Search for the cell housing the specified text and yield its [X, Y] center coordinate. 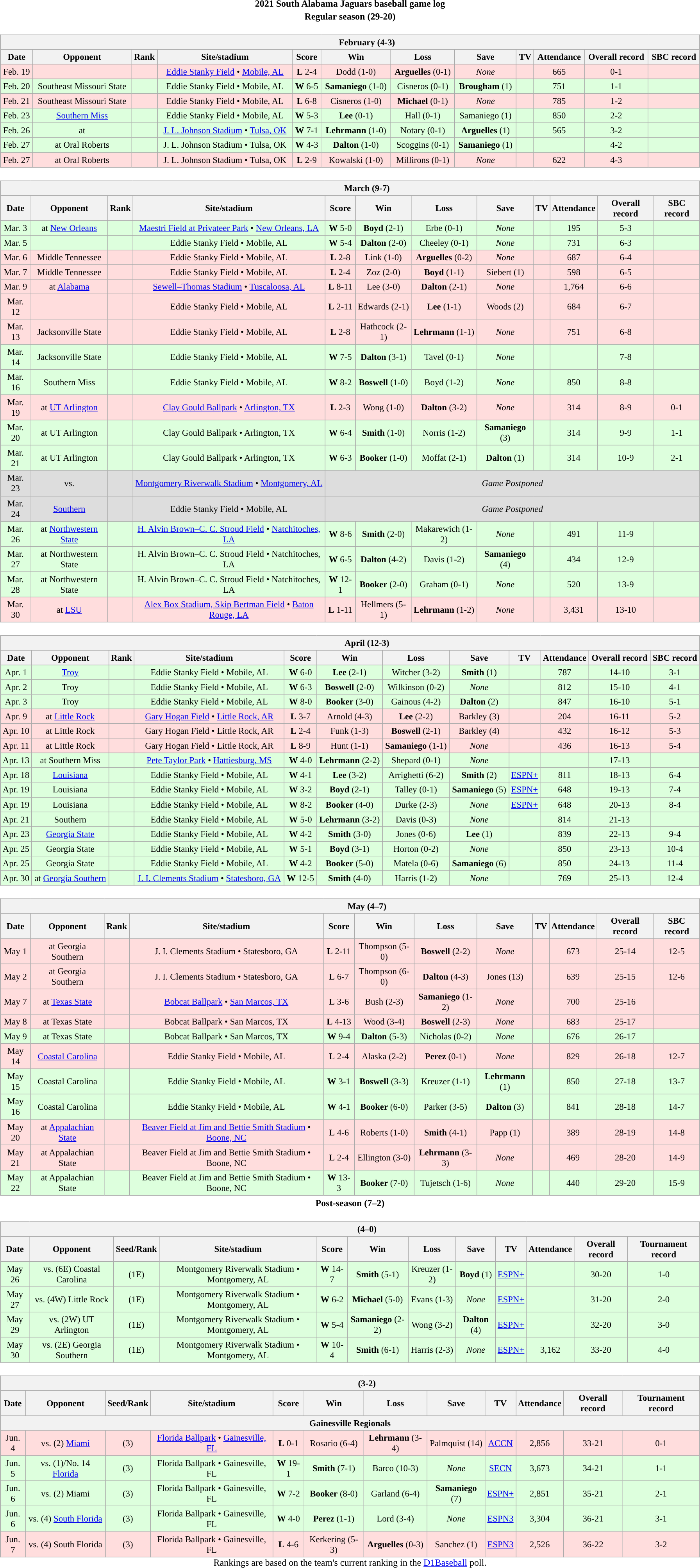
Mar. 5 [16, 243]
3,673 [540, 1468]
26-17 [625, 1037]
L 0-1 [288, 1443]
13-10 [626, 610]
4-3 [616, 160]
12-9 [626, 559]
Thompson (5-0) [384, 951]
W 14-7 [332, 1274]
14-10 [620, 672]
Funk (1-3) [349, 731]
17-13 [620, 760]
at LSU [70, 610]
Mar. 23 [16, 483]
195 [574, 228]
Nicholas (0-2) [446, 1037]
May (4–7) [350, 906]
Kowalski (1-0) [356, 160]
W 6-0 [300, 672]
Booker (7-0) [384, 1182]
W 10-4 [332, 1350]
Cisneros (0-1) [423, 86]
May 27 [15, 1300]
Smith (1-0) [384, 433]
9-9 [626, 433]
May 21 [16, 1157]
22-13 [620, 834]
Boyd (1-2) [444, 382]
Boswell (3-3) [384, 1082]
15-10 [620, 687]
Lee (0-1) [356, 116]
31-20 [601, 1300]
W 8-6 [341, 534]
Smith (2) [479, 775]
Garland (6-4) [395, 1493]
vs. [70, 483]
Arrighetti (6-2) [416, 775]
Apr. 18 [16, 775]
1-2 [616, 101]
Boswell (2-2) [446, 951]
Samaniego (6) [479, 863]
Samaniego (7) [456, 1493]
Mar. 3 [16, 228]
Barkley (4) [479, 731]
Alex Box Stadium, Skip Bertman Field • Baton Rouge, LA [229, 610]
Notary (0-1) [423, 131]
8-9 [626, 408]
Wilkinson (0-2) [416, 687]
Lord (3-4) [395, 1519]
L 6-8 [307, 101]
Dalton (1) [505, 458]
L 2-9 [307, 160]
11-4 [675, 863]
Davis (1-2) [444, 559]
Wong (1-0) [384, 408]
Scoggins (0-1) [423, 145]
L 8-9 [300, 746]
36-22 [593, 1544]
7-4 [675, 790]
Dalton (4-3) [446, 977]
Pete Taylor Park • Hattiesburg, MS [209, 760]
491 [574, 534]
May 26 [15, 1274]
May 29 [15, 1325]
Bush (2-3) [384, 1002]
Smith (3-0) [349, 834]
Feb. 26 [17, 131]
10-9 [626, 458]
Apr. 13 [16, 760]
700 [573, 1002]
7-8 [626, 357]
436 [564, 746]
769 [564, 878]
Boyd (1-1) [444, 272]
36-21 [593, 1519]
vs. (2W) UT Arlington [72, 1325]
Apr. 21 [16, 819]
26-18 [625, 1057]
Link (1-0) [384, 257]
Jones (13) [505, 977]
33-21 [593, 1443]
Hathcock (2-1) [384, 332]
35-21 [593, 1493]
ACCN [500, 1443]
May 8 [16, 1022]
L 8-11 [341, 287]
598 [574, 272]
25-15 [625, 977]
673 [573, 951]
W 3-2 [300, 790]
May 22 [16, 1182]
Booker (1-0) [384, 458]
10-4 [675, 849]
Millirons (0-1) [423, 160]
Dalton (2) [479, 702]
W 9-4 [339, 1037]
Samaniego (5) [479, 790]
440 [573, 1182]
29-20 [625, 1182]
28-18 [625, 1107]
622 [559, 160]
Mar. 30 [16, 610]
Mar. 16 [16, 382]
L 1-11 [341, 610]
Barco (10-3) [395, 1468]
W 3-1 [339, 1082]
W 12-1 [341, 585]
March (9-7) [350, 188]
Perez (1-1) [334, 1519]
May 2 [16, 977]
Smith (5-1) [378, 1274]
5-4 [675, 746]
13-7 [677, 1082]
Samaniego (1-2) [446, 1002]
Lee (2-1) [349, 672]
W 12-5 [300, 878]
Mar. 6 [16, 257]
at New Orleans [70, 228]
Boswell (1-0) [384, 382]
14-8 [677, 1132]
Mar. 26 [16, 534]
13-9 [626, 585]
vs. (4W) Little Rock [72, 1300]
21-13 [620, 819]
W 7-5 [341, 357]
Talley (0-1) [416, 790]
Lehrmann (3-4) [395, 1443]
Arguelles (0-3) [395, 1544]
Roberts (1-0) [384, 1132]
811 [564, 775]
Lehrmann (1-2) [444, 610]
Mar. 9 [16, 287]
Mar. 28 [16, 585]
Papp (1) [505, 1132]
Lee (1) [479, 834]
W 5-3 [307, 116]
25-14 [625, 951]
Lehrmann (1-0) [356, 131]
Booker (5-0) [349, 863]
Lee (2-2) [416, 716]
May 16 [16, 1107]
W 8-0 [300, 702]
Arguelles (0-1) [423, 72]
May 14 [16, 1057]
3,162 [550, 1350]
Mar. 12 [16, 306]
12-5 [677, 951]
25-16 [625, 1002]
Dalton (2-1) [444, 287]
W 7-1 [307, 131]
2-0 [664, 1300]
469 [573, 1157]
14-7 [677, 1107]
Boswell (2-1) [416, 731]
1,764 [574, 287]
Mar. 14 [16, 357]
at Alabama [70, 287]
May 30 [15, 1350]
25-17 [625, 1022]
Boswell (2-0) [349, 687]
Jun. 7 [13, 1544]
841 [573, 1107]
Smith (6-1) [378, 1350]
L 3-7 [300, 716]
Mar. 13 [16, 332]
Apr. 23 [16, 834]
Sewell–Thomas Stadium • Tuscaloosa, AL [229, 287]
Samaniego (4) [505, 559]
787 [564, 672]
Apr. 9 [16, 716]
812 [564, 687]
16-11 [620, 716]
829 [573, 1057]
Smith (2-0) [384, 534]
25-13 [620, 878]
Smith (1) [479, 672]
Samaniego (2-2) [378, 1325]
Mar. 27 [16, 559]
Sanchez (1) [456, 1544]
Brougham (1) [486, 86]
Davis (0-3) [416, 819]
3,304 [540, 1519]
Arguelles (0-2) [444, 257]
Dalton (4) [476, 1325]
Booker (8-0) [334, 1493]
847 [564, 702]
8-4 [675, 805]
432 [564, 731]
Lehrmann (1) [505, 1082]
676 [573, 1037]
14-9 [677, 1157]
Boyd (3-1) [349, 849]
Barkley (3) [479, 716]
28-19 [625, 1132]
Apr. 11 [16, 746]
28-20 [625, 1157]
Lehrmann (3-3) [446, 1157]
L 6-7 [339, 977]
May 15 [16, 1082]
16-12 [620, 731]
Feb. 21 [17, 101]
Apr. 3 [16, 702]
Hall (0-1) [423, 116]
Booker (6-0) [384, 1107]
April (12-3) [350, 643]
32-20 [601, 1325]
Dalton (3-1) [384, 357]
731 [574, 243]
389 [573, 1132]
Makarewich (1-2) [444, 534]
W 7-2 [288, 1493]
L 3-6 [339, 1002]
2,851 [540, 1493]
Kreuzer (1-1) [446, 1082]
(4–0) [350, 1229]
665 [559, 72]
Jun. 4 [13, 1443]
Mar. 20 [16, 433]
Jones (0-6) [416, 834]
34-21 [593, 1468]
Apr. 2 [16, 687]
Boswell (2-3) [446, 1022]
6-8 [626, 332]
30-20 [601, 1274]
12-4 [675, 878]
4-2 [616, 145]
Hunt (1-1) [349, 746]
Booker (3-0) [349, 702]
Hellmers (5-1) [384, 610]
Dalton (2-0) [384, 243]
Apr. 10 [16, 731]
Mar. 19 [16, 408]
Mar. 7 [16, 272]
Lee (1-1) [444, 306]
Lehrmann (1-1) [444, 332]
520 [574, 585]
Durke (2-3) [416, 805]
Boyd (1) [476, 1274]
vs. (6E) Coastal Carolina [72, 1274]
Dalton (4-2) [384, 559]
Perez (0-1) [446, 1057]
W 19-1 [288, 1468]
6-6 [626, 287]
2,526 [540, 1544]
Siebert (1) [505, 272]
839 [564, 834]
12-7 [677, 1057]
Rosario (6-4) [334, 1443]
Erbe (0-1) [444, 228]
Apr. 1 [16, 672]
Dalton (3-2) [444, 408]
5-2 [675, 716]
Cisneros (1-0) [356, 101]
6-5 [626, 272]
23-13 [620, 849]
Tujetsch (1-6) [446, 1182]
May 1 [16, 951]
Horton (0-2) [416, 849]
Apr. 30 [16, 878]
Gainous (4-2) [416, 702]
Witcher (3-2) [416, 672]
Arnold (4-3) [349, 716]
434 [574, 559]
Harris (1-2) [416, 878]
565 [559, 131]
6-3 [626, 243]
May 20 [16, 1132]
W 6-2 [332, 1300]
W 13-3 [339, 1182]
W 4-3 [307, 145]
Smith (7-1) [334, 1468]
11-9 [626, 534]
February (4-3) [350, 42]
Cheeley (0-1) [444, 243]
Samaniego (1-0) [356, 86]
1-0 [664, 1274]
814 [564, 819]
at [82, 131]
Dalton (5-3) [384, 1037]
May 9 [16, 1037]
16-13 [620, 746]
Mar. 21 [16, 458]
Dalton (1-0) [356, 145]
Wong (3-2) [432, 1325]
Smith (4-0) [349, 878]
Lee (3-0) [384, 287]
Booker (4-0) [349, 805]
Zoz (2-0) [384, 272]
16-10 [620, 702]
Tavel (0-1) [444, 357]
19-13 [620, 790]
Samaniego (1-1) [416, 746]
683 [573, 1022]
SECN [500, 1468]
Michael (5-0) [378, 1300]
Parker (3-5) [446, 1107]
15-9 [677, 1182]
Kerkering (5-3) [334, 1544]
Graham (0-1) [444, 585]
Shepard (0-1) [416, 760]
L 4-13 [339, 1022]
204 [564, 716]
Dodd (1-0) [356, 72]
(3-2) [350, 1383]
Norris (1-2) [444, 433]
639 [573, 977]
Booker (2-0) [384, 585]
Arguelles (1) [486, 131]
Feb. 23 [17, 116]
4-1 [675, 687]
Maestri Field at Privateer Park • New Orleans, LA [229, 228]
33-20 [601, 1350]
Alaska (2-2) [384, 1057]
Mar. 24 [16, 509]
Moffat (2-1) [444, 458]
May 7 [16, 1002]
27-18 [625, 1082]
Wood (3-4) [384, 1022]
Jun. 5 [13, 1468]
vs. (1)/No. 14 Florida [65, 1468]
L 2-3 [341, 408]
Lee (3-2) [349, 775]
4-0 [664, 1350]
3-0 [664, 1325]
20-13 [620, 805]
Evans (1-3) [432, 1300]
vs. (2E) Georgia Southern [72, 1350]
Palmquist (14) [456, 1443]
Matela (0-6) [416, 863]
687 [574, 257]
Samaniego (3) [505, 433]
9-4 [675, 834]
Harris (2-3) [432, 1350]
6-7 [626, 306]
Feb. 20 [17, 86]
Michael (0-1) [423, 101]
Kreuzer (1-2) [432, 1274]
Lehrmann (2-2) [349, 760]
Feb. 19 [17, 72]
8-8 [626, 382]
Gainesville Regionals [350, 1423]
Lehrmann (3-2) [349, 819]
18-13 [620, 775]
Woods (2) [505, 306]
12-6 [677, 977]
Dalton (3) [505, 1107]
684 [574, 306]
W 6-4 [341, 433]
Edwards (2-1) [384, 306]
at Southern Miss [70, 760]
785 [559, 101]
24-13 [620, 863]
2,856 [540, 1443]
Thompson (6-0) [384, 977]
2-2 [616, 116]
5-1 [675, 702]
Ellington (3-0) [384, 1157]
Smith (4-1) [446, 1132]
3,431 [574, 610]
W 5-1 [300, 849]
